Find where the given text appears and provide that cell's center as (X, Y) coordinate. 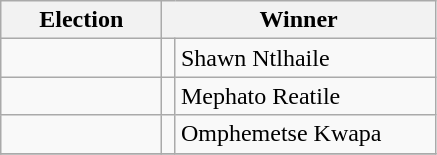
Omphemetse Kwapa (305, 134)
Mephato Reatile (305, 96)
Winner (299, 20)
Shawn Ntlhaile (305, 58)
Election (82, 20)
